Provide the (x, y) coordinate of the cell's center where the given text is located.  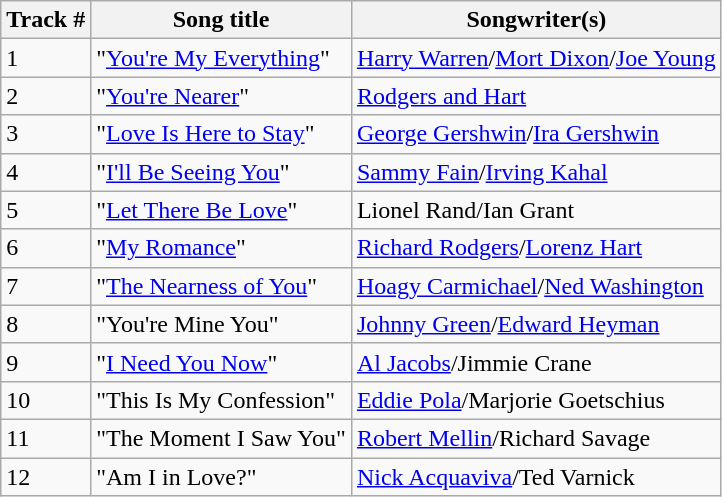
Song title (222, 20)
Richard Rodgers/Lorenz Hart (536, 248)
Songwriter(s) (536, 20)
Rodgers and Hart (536, 96)
Al Jacobs/Jimmie Crane (536, 362)
1 (46, 58)
Johnny Green/Edward Heyman (536, 324)
George Gershwin/Ira Gershwin (536, 134)
Harry Warren/Mort Dixon/Joe Young (536, 58)
"You're My Everything" (222, 58)
"You're Nearer" (222, 96)
11 (46, 438)
Track # (46, 20)
12 (46, 477)
7 (46, 286)
9 (46, 362)
"The Moment I Saw You" (222, 438)
"This Is My Confession" (222, 400)
"Am I in Love?" (222, 477)
"Let There Be Love" (222, 210)
Eddie Pola/Marjorie Goetschius (536, 400)
"I Need You Now" (222, 362)
5 (46, 210)
Sammy Fain/Irving Kahal (536, 172)
8 (46, 324)
Hoagy Carmichael/Ned Washington (536, 286)
Lionel Rand/Ian Grant (536, 210)
6 (46, 248)
10 (46, 400)
Robert Mellin/Richard Savage (536, 438)
3 (46, 134)
"My Romance" (222, 248)
2 (46, 96)
"The Nearness of You" (222, 286)
"You're Mine You" (222, 324)
"I'll Be Seeing You" (222, 172)
"Love Is Here to Stay" (222, 134)
Nick Acquaviva/Ted Varnick (536, 477)
4 (46, 172)
